Extract the (X, Y) coordinate from the center of the cell holding the provided text.  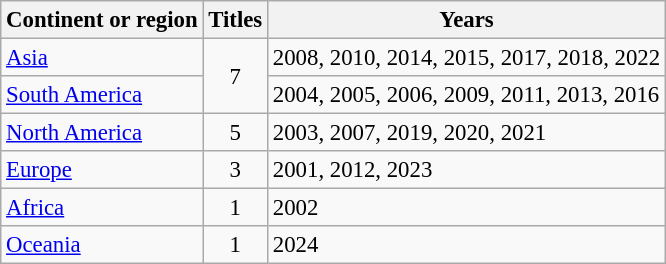
3 (236, 170)
5 (236, 133)
2002 (467, 208)
Oceania (102, 245)
Continent or region (102, 20)
2004, 2005, 2006, 2009, 2011, 2013, 2016 (467, 95)
Titles (236, 20)
2024 (467, 245)
Years (467, 20)
7 (236, 76)
2003, 2007, 2019, 2020, 2021 (467, 133)
2008, 2010, 2014, 2015, 2017, 2018, 2022 (467, 58)
South America (102, 95)
Africa (102, 208)
Europe (102, 170)
2001, 2012, 2023 (467, 170)
North America (102, 133)
Asia (102, 58)
